Search for the cell housing the specified text and yield its [x, y] center coordinate. 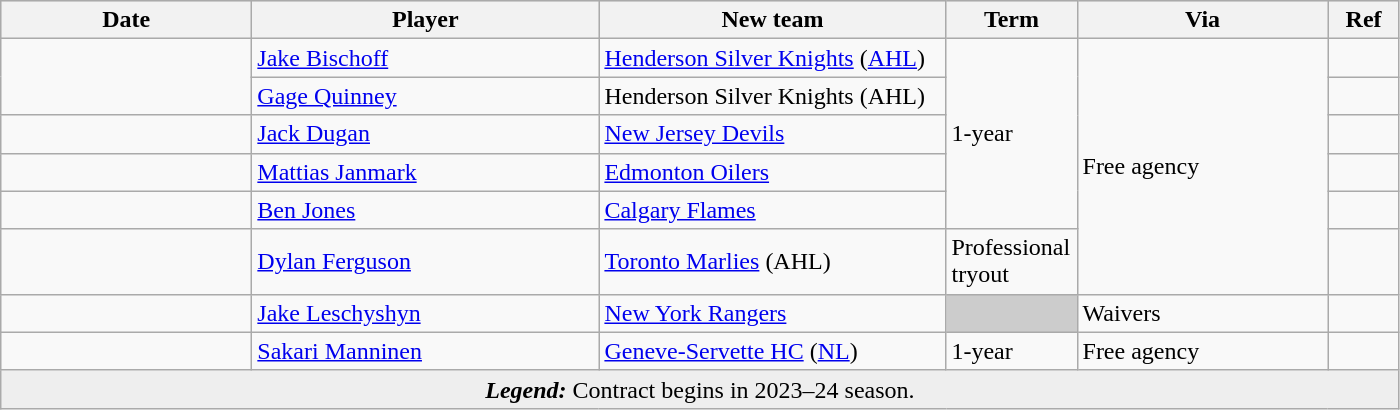
New team [772, 20]
Legend: Contract begins in 2023–24 season. [700, 389]
Waivers [1202, 313]
Gage Quinney [426, 96]
Calgary Flames [772, 210]
Jake Bischoff [426, 58]
Mattias Janmark [426, 172]
Toronto Marlies (AHL) [772, 262]
Date [126, 20]
New York Rangers [772, 313]
Jake Leschyshyn [426, 313]
Ben Jones [426, 210]
Geneve-Servette HC (NL) [772, 351]
Via [1202, 20]
New Jersey Devils [772, 134]
Sakari Manninen [426, 351]
Ref [1364, 20]
Professional tryout [1012, 262]
Edmonton Oilers [772, 172]
Player [426, 20]
Dylan Ferguson [426, 262]
Jack Dugan [426, 134]
Term [1012, 20]
